Locate the cell with the specified text and output its (x, y) center coordinate. 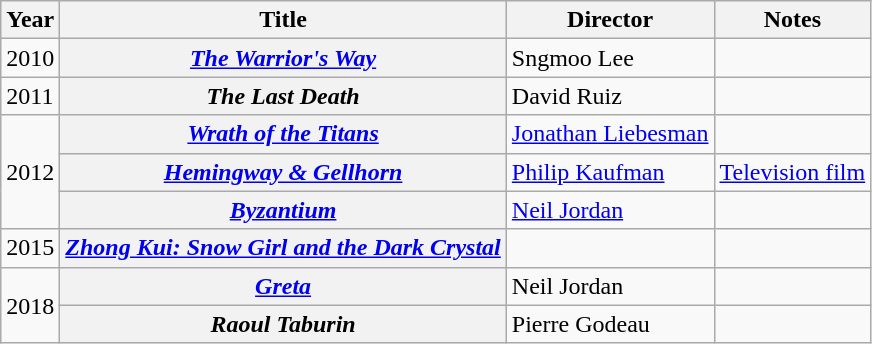
Greta (284, 286)
Byzantium (284, 210)
2010 (30, 58)
Wrath of the Titans (284, 134)
2015 (30, 248)
The Last Death (284, 96)
2012 (30, 172)
Jonathan Liebesman (610, 134)
2018 (30, 305)
Pierre Godeau (610, 324)
Television film (792, 172)
David Ruiz (610, 96)
Hemingway & Gellhorn (284, 172)
Notes (792, 20)
Year (30, 20)
Title (284, 20)
Sngmoo Lee (610, 58)
Zhong Kui: Snow Girl and the Dark Crystal (284, 248)
Director (610, 20)
The Warrior's Way (284, 58)
Philip Kaufman (610, 172)
Raoul Taburin (284, 324)
2011 (30, 96)
